Search for the cell housing the specified text and yield its [x, y] center coordinate. 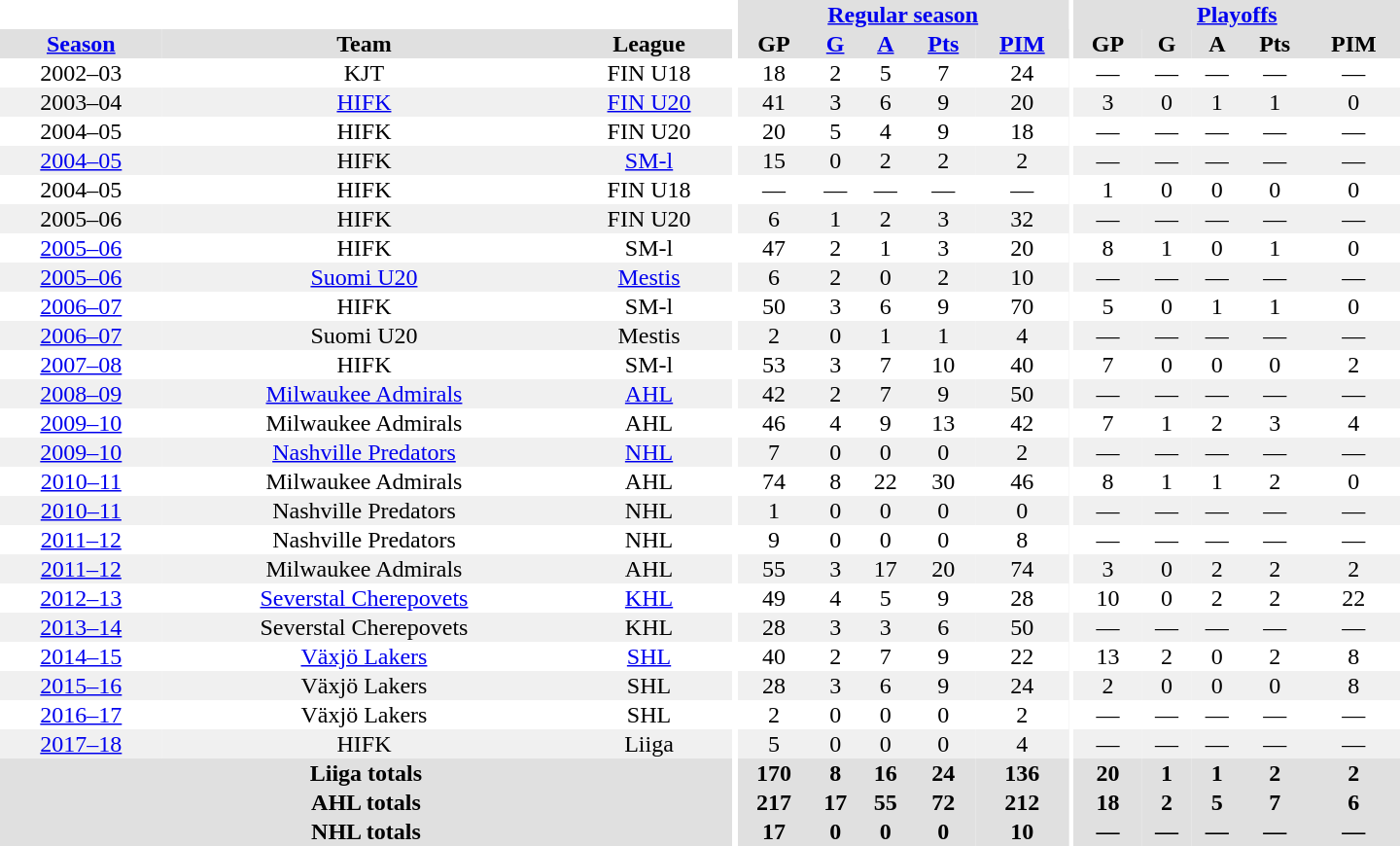
2016–17 [82, 715]
32 [1023, 219]
2012–13 [82, 598]
AHL totals [366, 802]
2015–16 [82, 686]
212 [1023, 802]
2007–08 [82, 365]
217 [774, 802]
2002–03 [82, 73]
2003–04 [82, 102]
47 [774, 248]
League [649, 44]
NHL totals [366, 831]
49 [774, 598]
136 [1023, 773]
70 [1023, 306]
Regular season [903, 15]
15 [774, 160]
Liiga [649, 744]
Team [365, 44]
Season [82, 44]
170 [774, 773]
53 [774, 365]
16 [886, 773]
2008–09 [82, 394]
2017–18 [82, 744]
72 [943, 802]
KJT [365, 73]
2014–15 [82, 656]
41 [774, 102]
Liiga totals [366, 773]
2013–14 [82, 627]
30 [943, 481]
Playoffs [1237, 15]
